Search for the cell housing the specified text and yield its (X, Y) center coordinate. 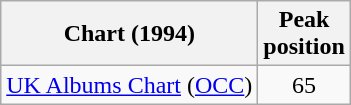
Chart (1994) (130, 34)
UK Albums Chart (OCC) (130, 85)
65 (304, 85)
Peakposition (304, 34)
